Return the (x, y) coordinate for the center point of the cell that contains the specified text.  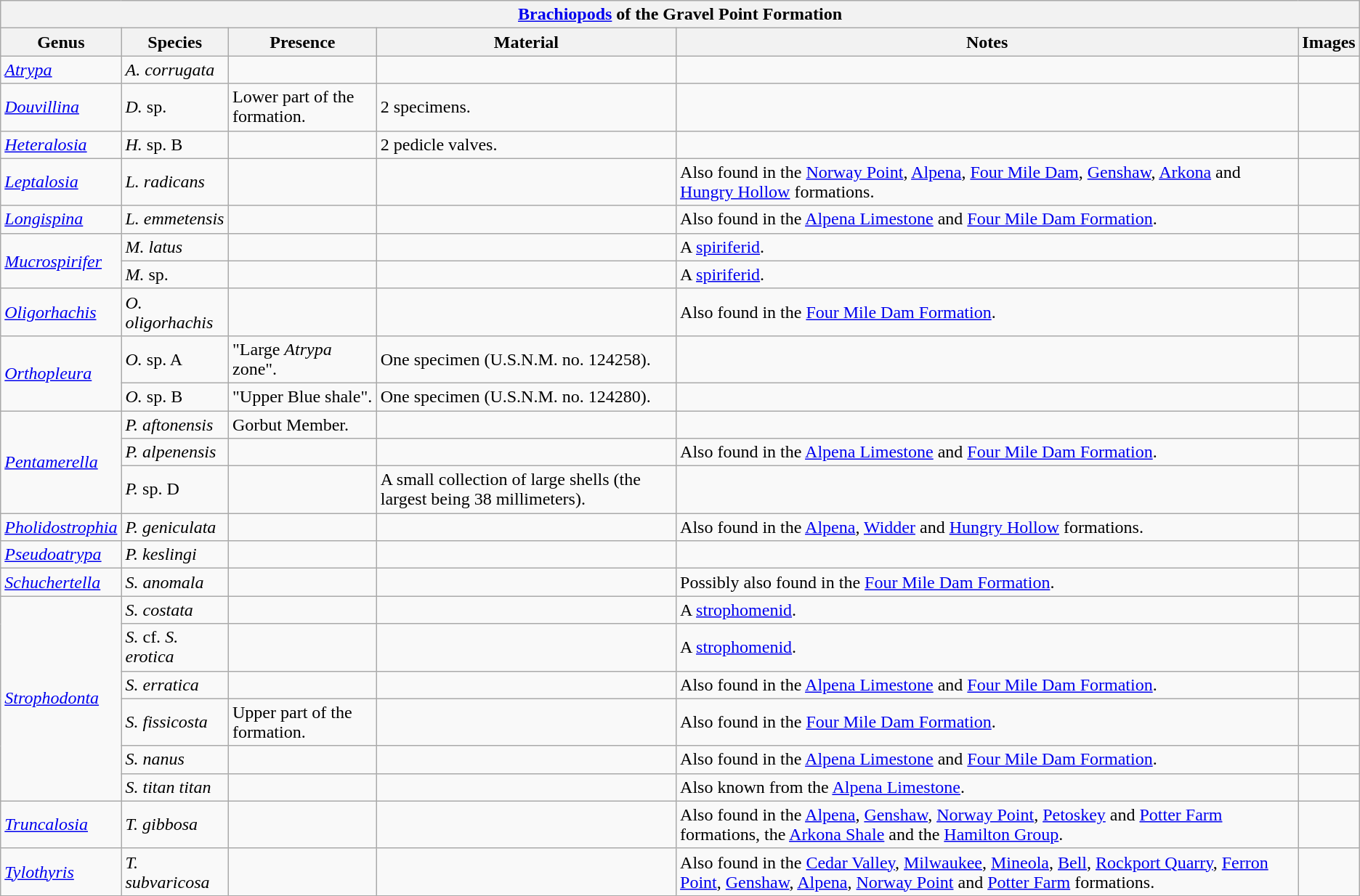
Heteralosia (61, 144)
S. fissicosta (175, 722)
Presence (302, 42)
Strophodonta (61, 699)
Genus (61, 42)
S. costata (175, 610)
P. aftonensis (175, 425)
One specimen (U.S.N.M. no. 124280). (526, 396)
O. sp. B (175, 396)
Notes (987, 42)
D. sp. (175, 107)
S. erratica (175, 685)
M. latus (175, 247)
Possibly also found in the Four Mile Dam Formation. (987, 582)
S. anomala (175, 582)
Pentamerella (61, 462)
Images (1329, 42)
"Upper Blue shale". (302, 396)
Also found in the Alpena, Genshaw, Norway Point, Petoskey and Potter Farm formations, the Arkona Shale and the Hamilton Group. (987, 825)
Tylothyris (61, 871)
A. corrugata (175, 70)
Pholidostrophia (61, 527)
P. keslingi (175, 555)
Orthopleura (61, 373)
H. sp. B (175, 144)
Also found in the Alpena, Widder and Hungry Hollow formations. (987, 527)
A small collection of large shells (the largest being 38 millimeters). (526, 489)
L. radicans (175, 182)
P. sp. D (175, 489)
2 specimens. (526, 107)
O. sp. A (175, 359)
Pseudoatrypa (61, 555)
T. subvaricosa (175, 871)
M. sp. (175, 274)
S. nanus (175, 759)
Species (175, 42)
Also known from the Alpena Limestone. (987, 787)
Also found in the Cedar Valley, Milwaukee, Mineola, Bell, Rockport Quarry, Ferron Point, Genshaw, Alpena, Norway Point and Potter Farm formations. (987, 871)
Leptalosia (61, 182)
2 pedicle valves. (526, 144)
Upper part of the formation. (302, 722)
Material (526, 42)
Lower part of the formation. (302, 107)
"Large Atrypa zone". (302, 359)
Schuchertella (61, 582)
Longispina (61, 219)
Gorbut Member. (302, 425)
Brachiopods of the Gravel Point Formation (680, 15)
S. cf. S. erotica (175, 648)
Truncalosia (61, 825)
S. titan titan (175, 787)
One specimen (U.S.N.M. no. 124258). (526, 359)
P. alpenensis (175, 452)
Atrypa (61, 70)
Mucrospirifer (61, 261)
O. oligorhachis (175, 312)
P. geniculata (175, 527)
Douvillina (61, 107)
Also found in the Norway Point, Alpena, Four Mile Dam, Genshaw, Arkona and Hungry Hollow formations. (987, 182)
Oligorhachis (61, 312)
L. emmetensis (175, 219)
T. gibbosa (175, 825)
